Pinpoint the cell where the given text exists, returning its (x, y) midpoint coordinate. 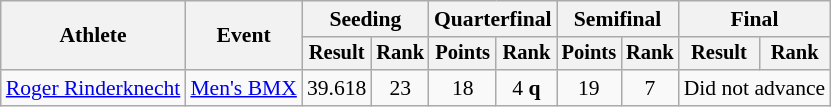
Semifinal (618, 19)
7 (650, 88)
18 (462, 88)
Men's BMX (244, 88)
Roger Rinderknecht (94, 88)
Seeding (366, 19)
4 q (526, 88)
39.618 (336, 88)
Final (755, 19)
Event (244, 36)
Athlete (94, 36)
23 (400, 88)
19 (589, 88)
Quarterfinal (493, 19)
Did not advance (755, 88)
